Return (x, y) of the center of cell containing provided text 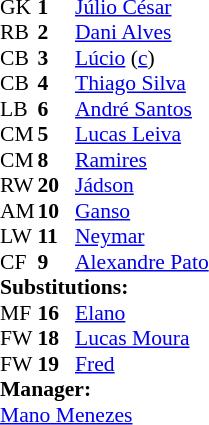
Manager: (104, 389)
3 (57, 58)
16 (57, 313)
Ganso (142, 211)
Dani Alves (142, 33)
6 (57, 109)
LW (19, 237)
MF (19, 313)
20 (57, 185)
Alexandre Pato (142, 262)
11 (57, 237)
Lucas Leiva (142, 135)
LB (19, 109)
RW (19, 185)
5 (57, 135)
10 (57, 211)
4 (57, 83)
Thiago Silva (142, 83)
CF (19, 262)
Substitutions: (104, 287)
9 (57, 262)
18 (57, 339)
AM (19, 211)
Ramires (142, 160)
2 (57, 33)
19 (57, 364)
André Santos (142, 109)
Elano (142, 313)
Lucas Moura (142, 339)
Lúcio (c) (142, 58)
Neymar (142, 237)
Fred (142, 364)
Jádson (142, 185)
8 (57, 160)
RB (19, 33)
